Return the [x, y] coordinate for the center point of the cell that contains the specified text.  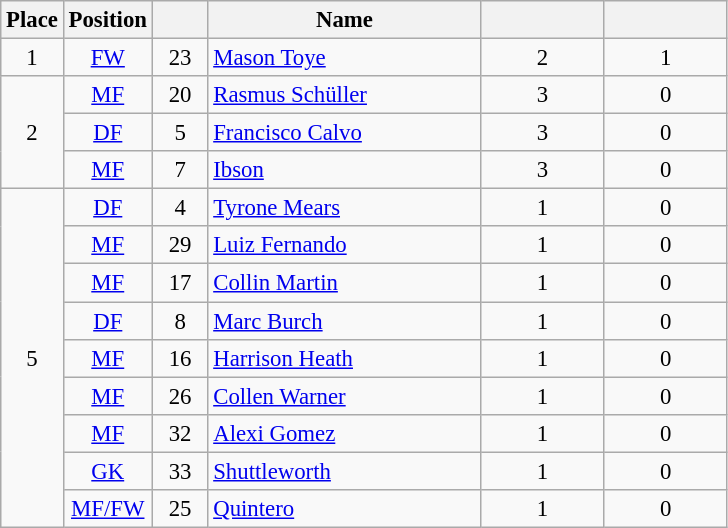
Quintero [344, 509]
29 [180, 245]
Marc Burch [344, 321]
32 [180, 433]
Francisco Calvo [344, 133]
Harrison Heath [344, 358]
MF/FW [108, 509]
Shuttleworth [344, 471]
Rasmus Schüller [344, 95]
23 [180, 58]
16 [180, 358]
Collen Warner [344, 396]
FW [108, 58]
33 [180, 471]
Position [108, 20]
4 [180, 208]
7 [180, 170]
Ibson [344, 170]
17 [180, 283]
Luiz Fernando [344, 245]
Place [32, 20]
25 [180, 509]
Name [344, 20]
Alexi Gomez [344, 433]
26 [180, 396]
GK [108, 471]
Collin Martin [344, 283]
Tyrone Mears [344, 208]
8 [180, 321]
Mason Toye [344, 58]
20 [180, 95]
